Identify which cell holds the provided text, then report its (X, Y) central coordinate. 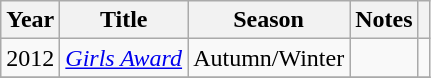
Girls Award (124, 58)
2012 (30, 58)
Title (124, 20)
Autumn/Winter (269, 58)
Season (269, 20)
Year (30, 20)
Notes (384, 20)
